Capture the cell that displays the provided text and extract its [X, Y] central coordinate. 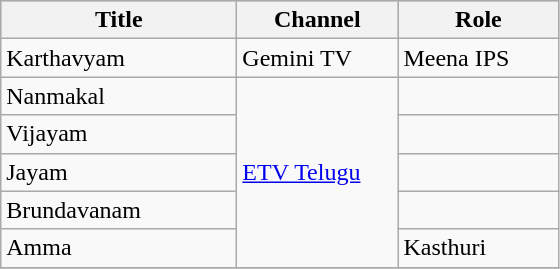
Title [119, 20]
Amma [119, 248]
ETV Telugu [318, 172]
Karthavyam [119, 58]
Channel [318, 20]
Kasthuri [478, 248]
Role [478, 20]
Gemini TV [318, 58]
Jayam [119, 172]
Nanmakal [119, 96]
Meena IPS [478, 58]
Brundavanam [119, 210]
Vijayam [119, 134]
